From the cell containing the given text, extract its center point as [X, Y] coordinate. 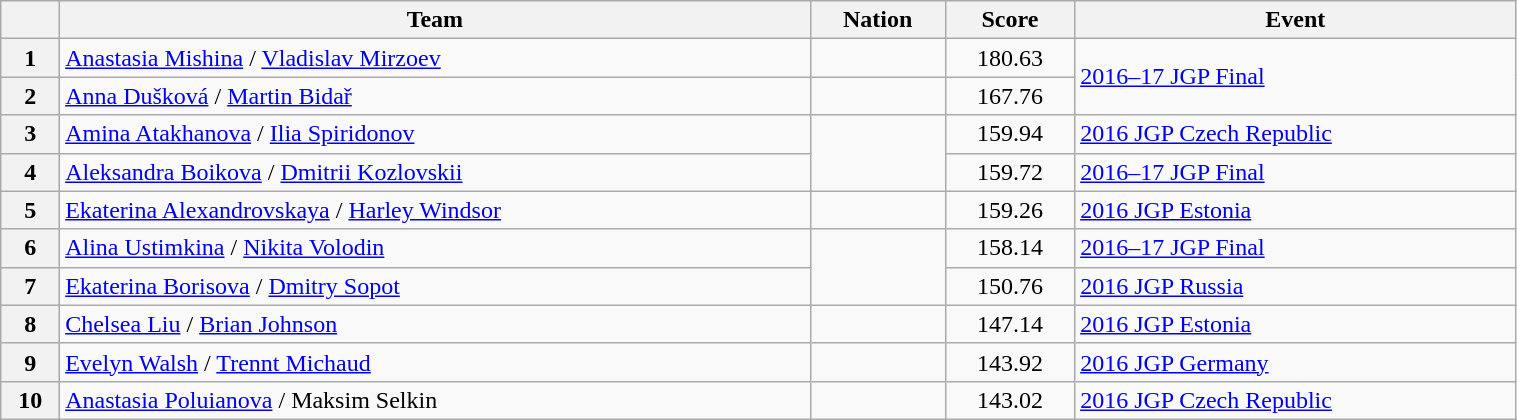
5 [30, 210]
3 [30, 134]
Ekaterina Alexandrovskaya / Harley Windsor [436, 210]
147.14 [1010, 324]
8 [30, 324]
Aleksandra Boikova / Dmitrii Kozlovskii [436, 172]
159.72 [1010, 172]
10 [30, 400]
1 [30, 58]
Anastasia Poluianova / Maksim Selkin [436, 400]
Ekaterina Borisova / Dmitry Sopot [436, 286]
7 [30, 286]
150.76 [1010, 286]
Score [1010, 20]
158.14 [1010, 248]
Anna Dušková / Martin Bidař [436, 96]
143.02 [1010, 400]
2 [30, 96]
159.26 [1010, 210]
Alina Ustimkina / Nikita Volodin [436, 248]
Anastasia Mishina / Vladislav Mirzoev [436, 58]
Nation [878, 20]
Chelsea Liu / Brian Johnson [436, 324]
159.94 [1010, 134]
Amina Atakhanova / Ilia Spiridonov [436, 134]
2016 JGP Russia [1296, 286]
180.63 [1010, 58]
Event [1296, 20]
Team [436, 20]
9 [30, 362]
167.76 [1010, 96]
Evelyn Walsh / Trennt Michaud [436, 362]
4 [30, 172]
6 [30, 248]
143.92 [1010, 362]
2016 JGP Germany [1296, 362]
